Extract the (X, Y) coordinate from the center of the cell holding the provided text.  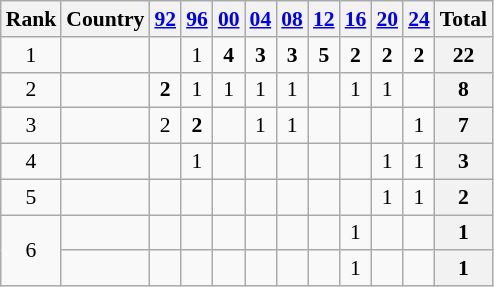
96 (197, 19)
Total (464, 19)
20 (387, 19)
24 (419, 19)
08 (292, 19)
12 (324, 19)
22 (464, 55)
16 (356, 19)
Rank (32, 19)
92 (165, 19)
Country (105, 19)
8 (464, 90)
00 (229, 19)
7 (464, 126)
6 (32, 250)
04 (261, 19)
